Provide the (x, y) coordinate of the cell's center where the given text is located.  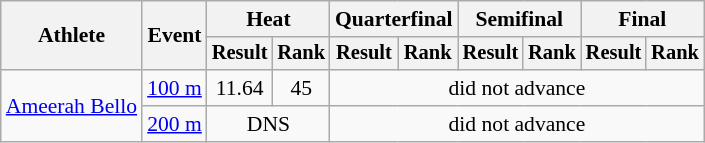
Quarterfinal (394, 19)
DNS (268, 124)
200 m (174, 124)
11.64 (240, 88)
Ameerah Bello (72, 106)
Event (174, 36)
45 (301, 88)
Final (642, 19)
Athlete (72, 36)
100 m (174, 88)
Heat (268, 19)
Semifinal (520, 19)
